Capture the cell that displays the provided text and extract its (X, Y) central coordinate. 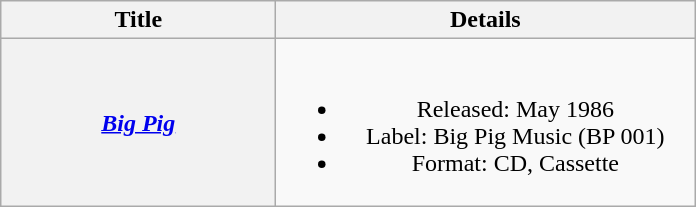
Title (138, 20)
Details (486, 20)
Released: May 1986Label: Big Pig Music (BP 001)Format: CD, Cassette (486, 122)
Big Pig (138, 122)
